Output the (X, Y) coordinate of the center of the cell containing the given text.  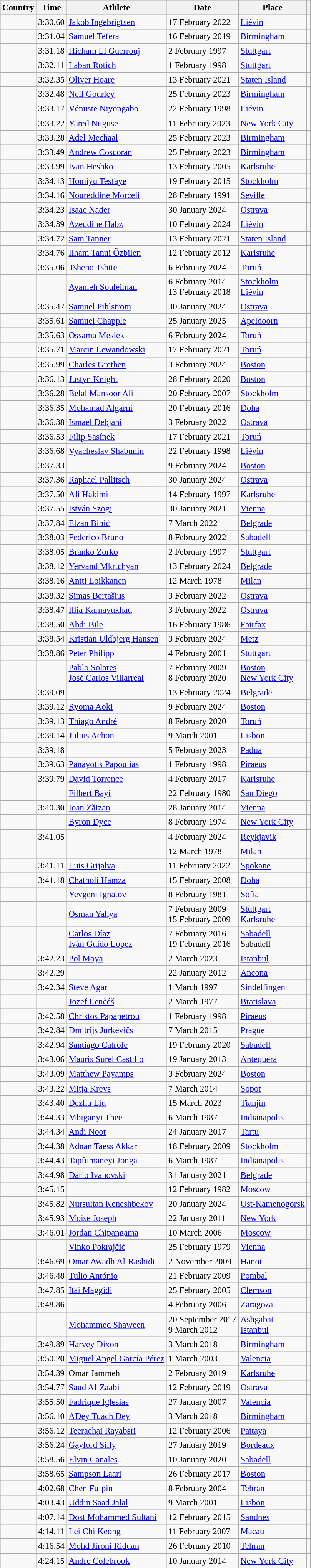
Mohd Jironi Riduan (116, 1546)
3:37.50 (52, 495)
3:37.84 (52, 523)
Pattaya (273, 1431)
20 September 2017 9 March 2012 (202, 1325)
3:34.13 (52, 181)
3:30.60 (52, 22)
6 February 201413 February 2018 (202, 287)
ADey Tuach Dey (116, 1416)
Fadrique Iglesias (116, 1402)
28 January 2014 (202, 808)
Date (202, 8)
Charles Grethen (116, 364)
Branko Zorko (116, 552)
Country (18, 8)
Tianjin (273, 1103)
Seville (273, 195)
17 February 2022 (202, 22)
Chen Fu-pin (116, 1489)
Ust-Kamenogorsk (273, 1204)
Adel Mechaal (116, 137)
3:38.86 (52, 653)
Lei Chi Keong (116, 1532)
Zaragoza (273, 1305)
10 January 2020 (202, 1460)
3:50.20 (52, 1358)
3:32.35 (52, 80)
3:32.48 (52, 94)
Padua (273, 750)
8 February 2020 (202, 721)
Hicham El Guerrouj (116, 51)
19 February 2020 (202, 1045)
3:58.65 (52, 1474)
Saud Al-Zaabi (116, 1388)
3:35.47 (52, 307)
3:40.30 (52, 808)
3:38.50 (52, 624)
1 March 2003 (202, 1358)
Ancona (273, 973)
8 February 1974 (202, 822)
Mbiganyi Thee (116, 1117)
Steve Agar (116, 987)
Jozef Lenčéš (116, 1002)
Byron Dyce (116, 822)
15 February 2008 (202, 880)
4 February 2017 (202, 779)
Vinko Pokrajčić (116, 1247)
Ossama Meslek (116, 336)
2 March 2023 (202, 958)
Moise Joseph (116, 1218)
3:36.28 (52, 393)
David Torrence (116, 779)
20 January 2024 (202, 1204)
Julius Achon (116, 736)
New York (273, 1218)
3:36.53 (52, 437)
Luis Grijalva (116, 865)
Isaac Nader (116, 210)
Dmitrijs Jurkevičs (116, 1030)
Vénuste Niyongabo (116, 109)
3:42.23 (52, 958)
16 February 2019 (202, 36)
12 February 2012 (202, 253)
Miguel Angel García Pérez (116, 1358)
Pol Moya (116, 958)
19 January 2013 (202, 1059)
Osman Yahya (116, 914)
3:54.77 (52, 1388)
11 February 2007 (202, 1532)
Filip Sasínek (116, 437)
3:35.63 (52, 336)
3:56.10 (52, 1416)
3:43.40 (52, 1103)
Athlete (116, 8)
3:48.86 (52, 1305)
3:42.29 (52, 973)
Sandnes (273, 1517)
Mitja Krevs (116, 1088)
3:47.85 (52, 1290)
3:38.47 (52, 610)
Tshepo Tshite (116, 268)
Noureddine Morceli (116, 195)
Illia Karnavukhau (116, 610)
Vyacheslav Shabunin (116, 451)
4:03.43 (52, 1503)
Ryoma Aoki (116, 707)
Sopot (273, 1088)
4:16.54 (52, 1546)
19 February 2015 (202, 181)
Macau (273, 1532)
Azeddine Habz (116, 224)
3:38.12 (52, 566)
Simas Bertašius (116, 595)
3:39.63 (52, 764)
Reykjavík (273, 837)
Omar Awadh Al-Rashidi (116, 1262)
3:38.05 (52, 552)
20 February 2007 (202, 393)
12 February 2015 (202, 1517)
3:55.50 (52, 1402)
3:38.54 (52, 638)
8 February 1981 (202, 895)
Sam Tanner (116, 238)
12 February 1982 (202, 1189)
7 February 2009 15 February 2009 (202, 914)
Ismael Debjani (116, 422)
Yervand Mkrtchyan (116, 566)
31 January 2021 (202, 1175)
30 January 2021 (202, 509)
4 February 2001 (202, 653)
10 February 2024 (202, 224)
7 March 2022 (202, 523)
Sofia (273, 895)
3:39.79 (52, 779)
3:54.39 (52, 1373)
Tapfumaneyi Jonga (116, 1161)
3:44.34 (52, 1131)
Antti Loikkanen (116, 581)
3:35.61 (52, 321)
15 March 2023 (202, 1103)
3:44.33 (52, 1117)
Peter Philipp (116, 653)
3:42.84 (52, 1030)
3:31.18 (52, 51)
3:34.76 (52, 253)
Tartu (273, 1131)
4 February 2024 (202, 837)
3:44.98 (52, 1175)
Dario Ivanovski (116, 1175)
3:56.12 (52, 1431)
Time (52, 8)
3:41.05 (52, 837)
3:36.68 (52, 451)
3:46.01 (52, 1233)
Santiago Catrofe (116, 1045)
Dezhu Liu (116, 1103)
10 March 2006 (202, 1233)
3:33.17 (52, 109)
4:24.15 (52, 1561)
26 February 2010 (202, 1546)
12 February 2006 (202, 1431)
3:49.89 (52, 1344)
3:46.69 (52, 1262)
3:32.11 (52, 65)
San Diego (273, 793)
Marcin Lewandowski (116, 350)
Uddin Saad Jalal (116, 1503)
3:38.03 (52, 538)
Raphael Pallitsch (116, 480)
3:43.09 (52, 1074)
3:56.24 (52, 1445)
28 February 2020 (202, 379)
Samuel Chapple (116, 321)
8 February 2004 (202, 1489)
3:33.99 (52, 166)
3:33.28 (52, 137)
Bratislava (273, 1002)
3:34.16 (52, 195)
Laban Rotich (116, 65)
Stuttgart Karlsruhe (273, 914)
Mohamad Algarni (116, 408)
Carlos Díaz Iván Guido López (116, 939)
Jordan Chipangama (116, 1233)
Elzan Bibić (116, 523)
Neil Gourley (116, 94)
Prague (273, 1030)
13 February 2005 (202, 166)
Chatholi Hamza (116, 880)
3:36.13 (52, 379)
3:46.48 (52, 1276)
Sampson Laari (116, 1474)
3:41.11 (52, 865)
4:14.11 (52, 1532)
3:36.35 (52, 408)
Ivan Heshko (116, 166)
26 February 2017 (202, 1474)
Samuel Tefera (116, 36)
Hanoi (273, 1262)
Christos Papapetrou (116, 1016)
Gaylord Silly (116, 1445)
11 February 2023 (202, 123)
Oliver Hoare (116, 80)
Antequera (273, 1059)
Clemson (273, 1290)
Nursultan Keneshbekov (116, 1204)
3:34.39 (52, 224)
Fairfax (273, 624)
3:42.58 (52, 1016)
Tulio António (116, 1276)
Ashgabat Istanbul (273, 1325)
Ilham Tanui Özbilen (116, 253)
3:44.38 (52, 1146)
3:43.06 (52, 1059)
3:37.36 (52, 480)
7 February 2009 8 February 2020 (202, 673)
22 February 1980 (202, 793)
Apeldoorn (273, 321)
18 February 2009 (202, 1146)
Dost Mohammed Sultani (116, 1517)
3:39.18 (52, 750)
22 January 2011 (202, 1218)
3:37.33 (52, 465)
3:31.04 (52, 36)
2 November 2009 (202, 1262)
Ioan Zăizan (116, 808)
10 January 2014 (202, 1561)
3:39.12 (52, 707)
Pablo Solares José Carlos Villarreal (116, 673)
3:35.99 (52, 364)
4:07.14 (52, 1517)
27 January 2019 (202, 1445)
Kristian Uldbjerg Hansen (116, 638)
Metz (273, 638)
Adnan Taess Akkar (116, 1146)
Harvey Dixon (116, 1344)
Justyn Knight (116, 379)
Homiyu Tesfaye (116, 181)
3:45.82 (52, 1204)
3:42.34 (52, 987)
22 January 2012 (202, 973)
3:41.18 (52, 880)
7 March 2014 (202, 1088)
Istanbul (273, 958)
Federico Bruno (116, 538)
3:44.43 (52, 1161)
3:36.38 (52, 422)
24 January 2017 (202, 1131)
2 February 2019 (202, 1373)
Itai Maggidi (116, 1290)
Omar Jammeh (116, 1373)
3:35.71 (52, 350)
3:45.93 (52, 1218)
Jakob Ingebrigtsen (116, 22)
Filbert Bayi (116, 793)
3:34.72 (52, 238)
5 February 2023 (202, 750)
StockholmLiévin (273, 287)
Mauris Surel Castillo (116, 1059)
3:38.16 (52, 581)
Pombal (273, 1276)
3:33.22 (52, 123)
Thiago André (116, 721)
3:45.15 (52, 1189)
3:38.32 (52, 595)
Belal Mansoor Ali (116, 393)
Mohammed Shaween (116, 1325)
2 March 1977 (202, 1002)
Boston New York City (273, 673)
3:43.22 (52, 1088)
11 February 2022 (202, 865)
Sindelfingen (273, 987)
3:34.23 (52, 210)
16 February 1986 (202, 624)
4:02.68 (52, 1489)
Matthew Payamps (116, 1074)
25 February 2005 (202, 1290)
14 February 1997 (202, 495)
Andi Noot (116, 1131)
7 February 2016 19 February 2016 (202, 939)
István Szögi (116, 509)
1 March 1997 (202, 987)
4 February 2006 (202, 1305)
28 February 1991 (202, 195)
25 January 2025 (202, 321)
12 February 2019 (202, 1388)
3:39.14 (52, 736)
Samuel Pihlström (116, 307)
3:37.55 (52, 509)
Spokane (273, 865)
21 February 2009 (202, 1276)
25 February 1979 (202, 1247)
3:39.13 (52, 721)
Andre Colebrook (116, 1561)
Andrew Coscoran (116, 152)
Panayotis Papoulias (116, 764)
27 January 2007 (202, 1402)
Yared Nuguse (116, 123)
Ayanleh Souleiman (116, 287)
3:42.94 (52, 1045)
Yevgeni Ignatov (116, 895)
3:35.06 (52, 268)
8 February 2022 (202, 538)
Bordeaux (273, 1445)
Elvin Canales (116, 1460)
Abdi Bile (116, 624)
3:58.56 (52, 1460)
20 February 2016 (202, 408)
Teerachai Rayabsri (116, 1431)
Place (273, 8)
Sabadell Sabadell (273, 939)
3:39.09 (52, 692)
7 March 2015 (202, 1030)
Ali Hakimi (116, 495)
3:33.49 (52, 152)
